Locate the cell with the specified text and output its (x, y) center coordinate. 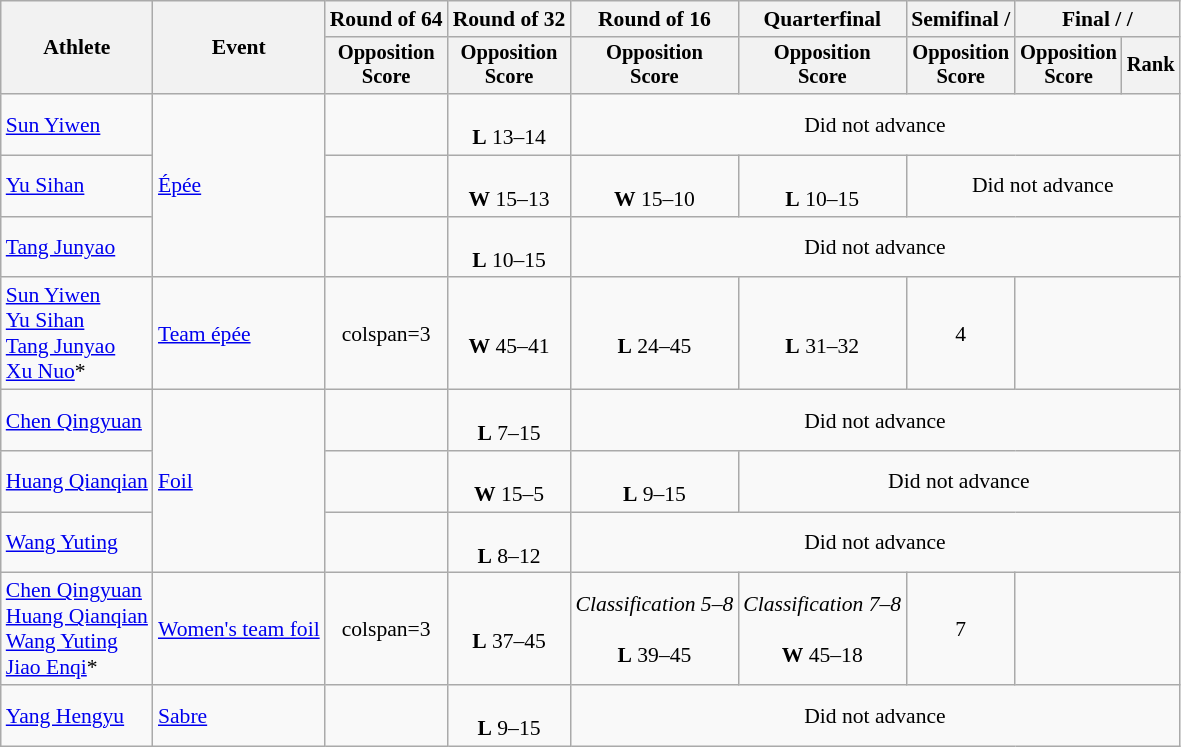
L 31–32 (822, 334)
Yang Hengyu (77, 716)
Sabre (239, 716)
Round of 64 (386, 19)
Yu Sihan (77, 186)
L 7–15 (510, 420)
Sun YiwenYu SihanTang JunyaoXu Nuo* (77, 334)
Classification 7–8W 45–18 (822, 629)
W 15–5 (510, 482)
Round of 16 (654, 19)
Athlete (77, 48)
Classification 5–8L 39–45 (654, 629)
Women's team foil (239, 629)
L 8–12 (510, 542)
Rank (1151, 66)
Semifinal / (960, 19)
4 (960, 334)
Chen QingyuanHuang QianqianWang YutingJiao Enqi* (77, 629)
W 45–41 (510, 334)
Huang Qianqian (77, 482)
7 (960, 629)
Wang Yuting (77, 542)
Team épée (239, 334)
W 15–13 (510, 186)
L 37–45 (510, 629)
Final / / (1097, 19)
L 24–45 (654, 334)
W 15–10 (654, 186)
L 13–14 (510, 124)
Event (239, 48)
Foil (239, 482)
Sun Yiwen (77, 124)
Round of 32 (510, 19)
Épée (239, 186)
Quarterfinal (822, 19)
Tang Junyao (77, 248)
Chen Qingyuan (77, 420)
